From the cell containing the given text, extract its center point as (X, Y) coordinate. 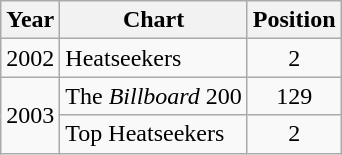
Year (30, 20)
Heatseekers (154, 58)
Position (294, 20)
The Billboard 200 (154, 96)
2003 (30, 115)
2002 (30, 58)
Chart (154, 20)
Top Heatseekers (154, 134)
129 (294, 96)
